Pinpoint the cell where the given text exists, returning its [X, Y] midpoint coordinate. 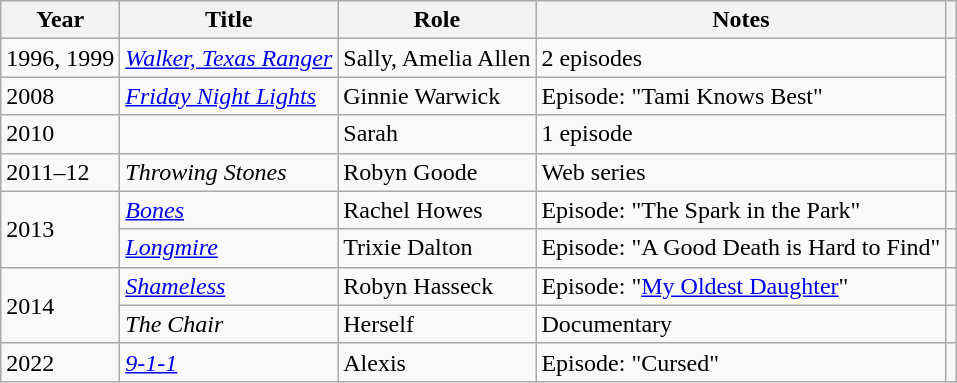
1996, 1999 [60, 58]
Title [229, 20]
The Chair [229, 324]
Trixie Dalton [437, 248]
Documentary [741, 324]
Bones [229, 210]
2008 [60, 96]
1 episode [741, 134]
Longmire [229, 248]
Shameless [229, 286]
Walker, Texas Ranger [229, 58]
Episode: "Tami Knows Best" [741, 96]
Robyn Goode [437, 172]
2022 [60, 362]
Robyn Hasseck [437, 286]
2014 [60, 305]
Throwing Stones [229, 172]
2 episodes [741, 58]
2013 [60, 229]
Sally, Amelia Allen [437, 58]
Herself [437, 324]
Sarah [437, 134]
Ginnie Warwick [437, 96]
Episode: "The Spark in the Park" [741, 210]
Rachel Howes [437, 210]
Episode: "Cursed" [741, 362]
2010 [60, 134]
Episode: "My Oldest Daughter" [741, 286]
9-1-1 [229, 362]
2011–12 [60, 172]
Year [60, 20]
Web series [741, 172]
Notes [741, 20]
Alexis [437, 362]
Role [437, 20]
Episode: "A Good Death is Hard to Find" [741, 248]
Friday Night Lights [229, 96]
